Pinpoint the cell where the given text exists, returning its [X, Y] midpoint coordinate. 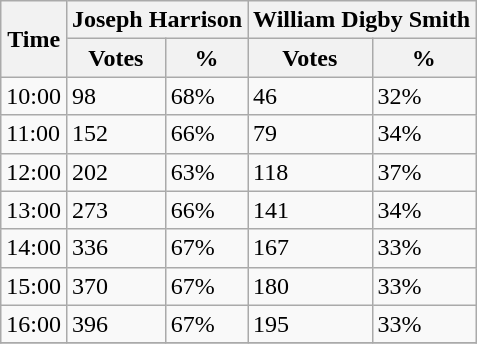
63% [206, 172]
273 [116, 210]
William Digby Smith [362, 20]
16:00 [34, 324]
79 [310, 134]
Joseph Harrison [156, 20]
336 [116, 248]
68% [206, 96]
15:00 [34, 286]
11:00 [34, 134]
12:00 [34, 172]
32% [424, 96]
37% [424, 172]
Time [34, 39]
46 [310, 96]
118 [310, 172]
141 [310, 210]
98 [116, 96]
370 [116, 286]
167 [310, 248]
202 [116, 172]
396 [116, 324]
180 [310, 286]
195 [310, 324]
10:00 [34, 96]
152 [116, 134]
13:00 [34, 210]
14:00 [34, 248]
